Determine the [x, y] coordinate at the center of the cell enclosing the given text.  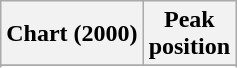
Chart (2000) [72, 34]
Peakposition [189, 34]
